Search for the cell housing the specified text and yield its (X, Y) center coordinate. 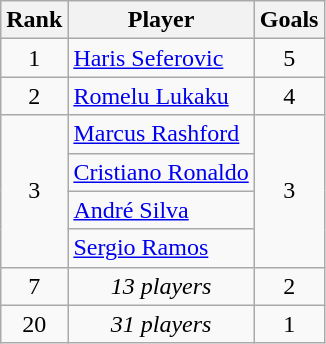
5 (289, 58)
20 (34, 324)
Player (161, 20)
13 players (161, 286)
Rank (34, 20)
Goals (289, 20)
Marcus Rashford (161, 134)
Romelu Lukaku (161, 96)
Haris Seferovic (161, 58)
31 players (161, 324)
Cristiano Ronaldo (161, 172)
Sergio Ramos (161, 248)
André Silva (161, 210)
4 (289, 96)
7 (34, 286)
